Capture the cell that displays the provided text and extract its (X, Y) central coordinate. 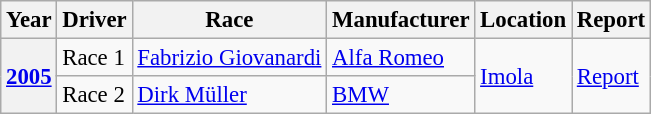
BMW (401, 95)
Imola (524, 76)
Race (230, 20)
Dirk Müller (230, 95)
Location (524, 20)
Alfa Romeo (401, 58)
Fabrizio Giovanardi (230, 58)
Year (29, 20)
Driver (94, 20)
2005 (29, 76)
Race 2 (94, 95)
Manufacturer (401, 20)
Race 1 (94, 58)
